From the cell containing the given text, extract its center point as [x, y] coordinate. 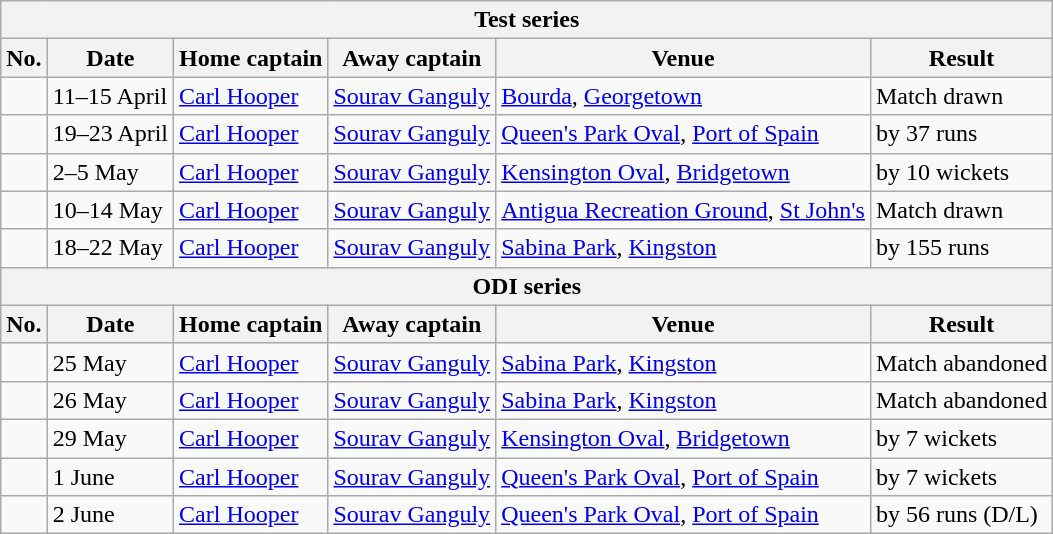
ODI series [527, 286]
1 June [110, 477]
Bourda, Georgetown [684, 96]
by 56 runs (D/L) [961, 515]
18–22 May [110, 248]
2 June [110, 515]
Test series [527, 20]
2–5 May [110, 172]
29 May [110, 438]
11–15 April [110, 96]
by 155 runs [961, 248]
10–14 May [110, 210]
by 37 runs [961, 134]
19–23 April [110, 134]
by 10 wickets [961, 172]
26 May [110, 400]
25 May [110, 362]
Antigua Recreation Ground, St John's [684, 210]
